Determine the (x, y) coordinate at the center of the cell enclosing the given text.  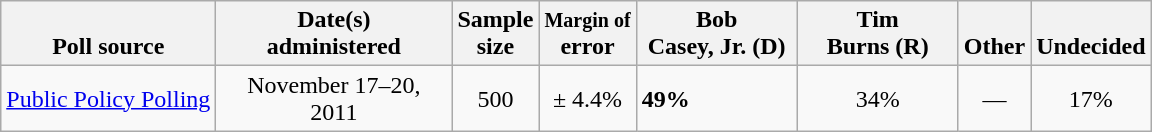
Undecided (1091, 34)
Public Policy Polling (108, 98)
Poll source (108, 34)
Other (994, 34)
500 (496, 98)
± 4.4% (588, 98)
November 17–20, 2011 (334, 98)
— (994, 98)
17% (1091, 98)
34% (878, 98)
49% (716, 98)
Samplesize (496, 34)
Margin oferror (588, 34)
TimBurns (R) (878, 34)
Bob Casey, Jr. (D) (716, 34)
Date(s)administered (334, 34)
